Output the [X, Y] coordinate of the center of the cell containing the given text.  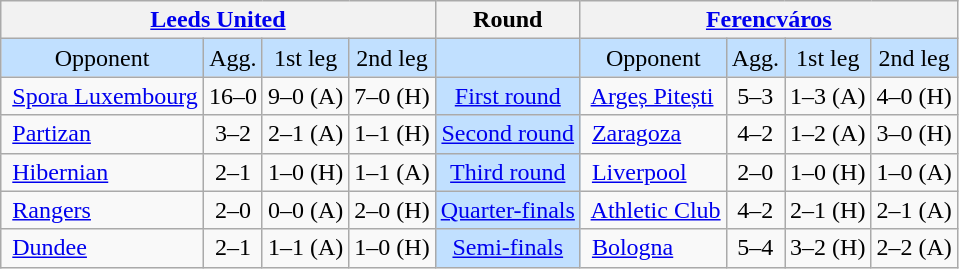
Argeș Pitești [653, 96]
Second round [508, 134]
Leeds United [218, 20]
9–0 (A) [305, 96]
Semi-finals [508, 248]
0–0 (A) [305, 210]
Third round [508, 172]
Rangers [102, 210]
2–0 (H) [392, 210]
Quarter-finals [508, 210]
16–0 [232, 96]
3–2 (H) [828, 248]
Round [508, 20]
Zaragoza [653, 134]
Athletic Club [653, 210]
5–3 [755, 96]
1–1 (H) [392, 134]
1–0 (A) [914, 172]
3–0 (H) [914, 134]
2–1 (H) [828, 210]
First round [508, 96]
Hibernian [102, 172]
1–2 (A) [828, 134]
Liverpool [653, 172]
Dundee [102, 248]
4–0 (H) [914, 96]
Ferencváros [768, 20]
3–2 [232, 134]
2–2 (A) [914, 248]
5–4 [755, 248]
7–0 (H) [392, 96]
1–3 (A) [828, 96]
Spora Luxembourg [102, 96]
Bologna [653, 248]
Partizan [102, 134]
